Search for the cell housing the specified text and yield its (x, y) center coordinate. 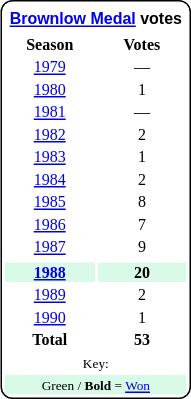
Brownlow Medal votes (96, 18)
Key: (96, 362)
1987 (50, 247)
1981 (50, 112)
1979 (50, 67)
53 (142, 340)
Green / Bold = Won (96, 385)
Votes (142, 44)
1989 (50, 295)
1983 (50, 157)
Season (50, 44)
9 (142, 247)
Total (50, 340)
8 (142, 202)
1982 (50, 134)
1988 (50, 272)
1986 (50, 224)
1985 (50, 202)
20 (142, 272)
7 (142, 224)
1990 (50, 318)
1980 (50, 90)
1984 (50, 180)
